Output the (X, Y) coordinate of the center of the cell containing the given text.  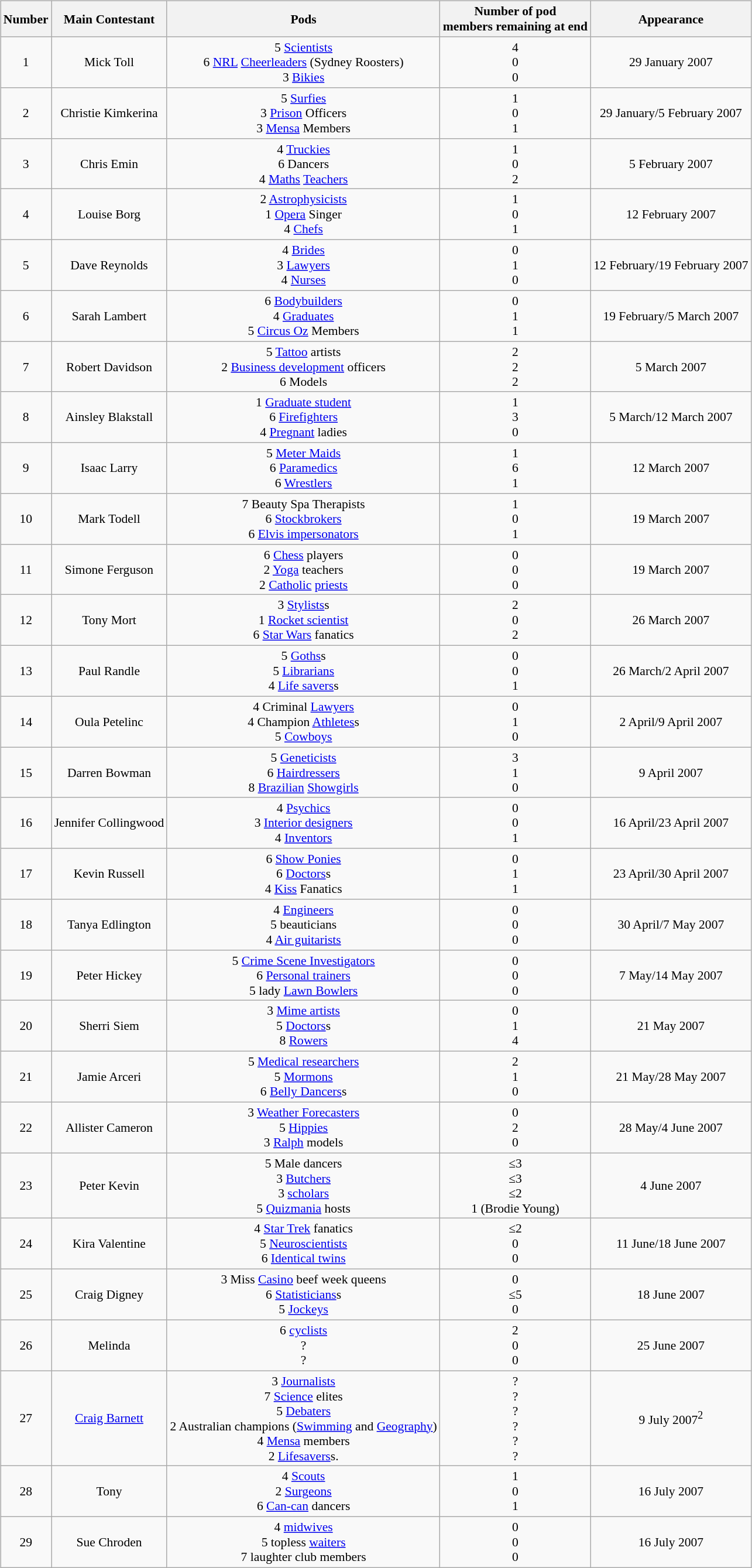
14 (26, 721)
Sue Chroden (109, 1542)
7 Beauty Spa Therapists6 Stockbrokers6 Elvis impersonators (303, 519)
20 (26, 1026)
29 (26, 1542)
24 (26, 1244)
Isaac Larry (109, 468)
1 (26, 62)
27 (26, 1418)
Louise Borg (109, 214)
4 midwives5 topless waiters7 laughter club members (303, 1542)
Sherri Siem (109, 1026)
5 (26, 265)
Kira Valentine (109, 1244)
26 March/2 April 2007 (671, 671)
Craig Digney (109, 1294)
29 January/5 February 2007 (671, 114)
Tony (109, 1492)
19 (26, 975)
4 Scouts2 Surgeons6 Can-can dancers (303, 1492)
6 Bodybuilders4 Graduates5 Circus Oz Members (303, 316)
Tony Mort (109, 621)
18 June 2007 (671, 1294)
5 Medical researchers5 Mormons6 Belly Dancerss (303, 1076)
21 May/28 May 2007 (671, 1076)
Robert Davidson (109, 367)
2 April/9 April 2007 (671, 721)
?????? (515, 1418)
Darren Bowman (109, 773)
4 Criminal Lawyers4 Champion Athletess5 Cowboys (303, 721)
21 (26, 1076)
161 (515, 468)
Paul Randle (109, 671)
Sarah Lambert (109, 316)
4 Engineers5 beauticians 4 Air guitarists (303, 925)
2 Astrophysicists1 Opera Singer4 Chefs (303, 214)
7 May/14 May 2007 (671, 975)
29 January 2007 (671, 62)
12 (26, 621)
12 February 2007 (671, 214)
0≤50 (515, 1294)
222 (515, 367)
Mick Toll (109, 62)
130 (515, 417)
9 April 2007 (671, 773)
≤3≤3≤21 (Brodie Young) (515, 1186)
16 (26, 823)
Christie Kimkerina (109, 114)
Ainsley Blakstall (109, 417)
8 (26, 417)
≤200 (515, 1244)
Pods (303, 19)
17 (26, 874)
Allister Cameron (109, 1128)
Peter Kevin (109, 1186)
5 Surfies3 Prison Officers3 Mensa Members (303, 114)
23 (26, 1186)
11 June/18 June 2007 (671, 1244)
7 (26, 367)
30 April/7 May 2007 (671, 925)
18 (26, 925)
4 Psychics3 Interior designers4 Inventors (303, 823)
3 (26, 164)
15 (26, 773)
Number of podmembers remaining at end (515, 19)
3 Weather Forecasters5 Hippies3 Ralph models (303, 1128)
21 May 2007 (671, 1026)
4 Brides3 Lawyers4 Nurses (303, 265)
12 March 2007 (671, 468)
3 Miss Casino beef week queens6 Statisticianss5 Jockeys (303, 1294)
6 cyclists?? (303, 1346)
5 Meter Maids6 Paramedics6 Wrestlers (303, 468)
6 (26, 316)
19 February/5 March 2007 (671, 316)
11 (26, 569)
4 (26, 214)
23 April/30 April 2007 (671, 874)
12 February/19 February 2007 (671, 265)
400 (515, 62)
4 Star Trek fanatics5 Neuroscientists6 Identical twins (303, 1244)
Tanya Edlington (109, 925)
102 (515, 164)
5 Crime Scene Investigators6 Personal trainers5 lady Lawn Bowlers (303, 975)
Dave Reynolds (109, 265)
Appearance (671, 19)
Craig Barnett (109, 1418)
10 (26, 519)
Chris Emin (109, 164)
Kevin Russell (109, 874)
3 Stylistss1 Rocket scientist6 Star Wars fanatics (303, 621)
6 Chess players2 Yoga teachers2 Catholic priests (303, 569)
16 April/23 April 2007 (671, 823)
310 (515, 773)
Number (26, 19)
5 Scientists6 NRL Cheerleaders (Sydney Roosters)3 Bikies (303, 62)
Jamie Arceri (109, 1076)
5 February 2007 (671, 164)
3 Journalists7 Science elites5 Debaters 2 Australian champions (Swimming and Geography)4 Mensa members2 Lifesaverss. (303, 1418)
28 (26, 1492)
210 (515, 1076)
1 Graduate student6 Firefighters4 Pregnant ladies (303, 417)
Melinda (109, 1346)
5 March 2007 (671, 367)
014 (515, 1026)
5 Male dancers3 Butchers3 scholars5 Quizmania hosts (303, 1186)
26 March 2007 (671, 621)
200 (515, 1346)
5 Geneticists6 Hairdressers8 Brazilian Showgirls (303, 773)
4 June 2007 (671, 1186)
28 May/4 June 2007 (671, 1128)
Jennifer Collingwood (109, 823)
22 (26, 1128)
25 (26, 1294)
5 Tattoo artists2 Business development officers6 Models (303, 367)
Simone Ferguson (109, 569)
4 Truckies6 Dancers4 Maths Teachers (303, 164)
020 (515, 1128)
25 June 2007 (671, 1346)
Mark Todell (109, 519)
5 March/12 March 2007 (671, 417)
3 Mime artists5 Doctorss8 Rowers (303, 1026)
Main Contestant (109, 19)
2 (26, 114)
5 Gothss5 Librarians4 Life saverss (303, 671)
Peter Hickey (109, 975)
9 July 20072 (671, 1418)
13 (26, 671)
202 (515, 621)
6 Show Ponies6 Doctorss4 Kiss Fanatics (303, 874)
Oula Petelinc (109, 721)
9 (26, 468)
26 (26, 1346)
